Extract the (X, Y) coordinate from the center of the cell holding the provided text.  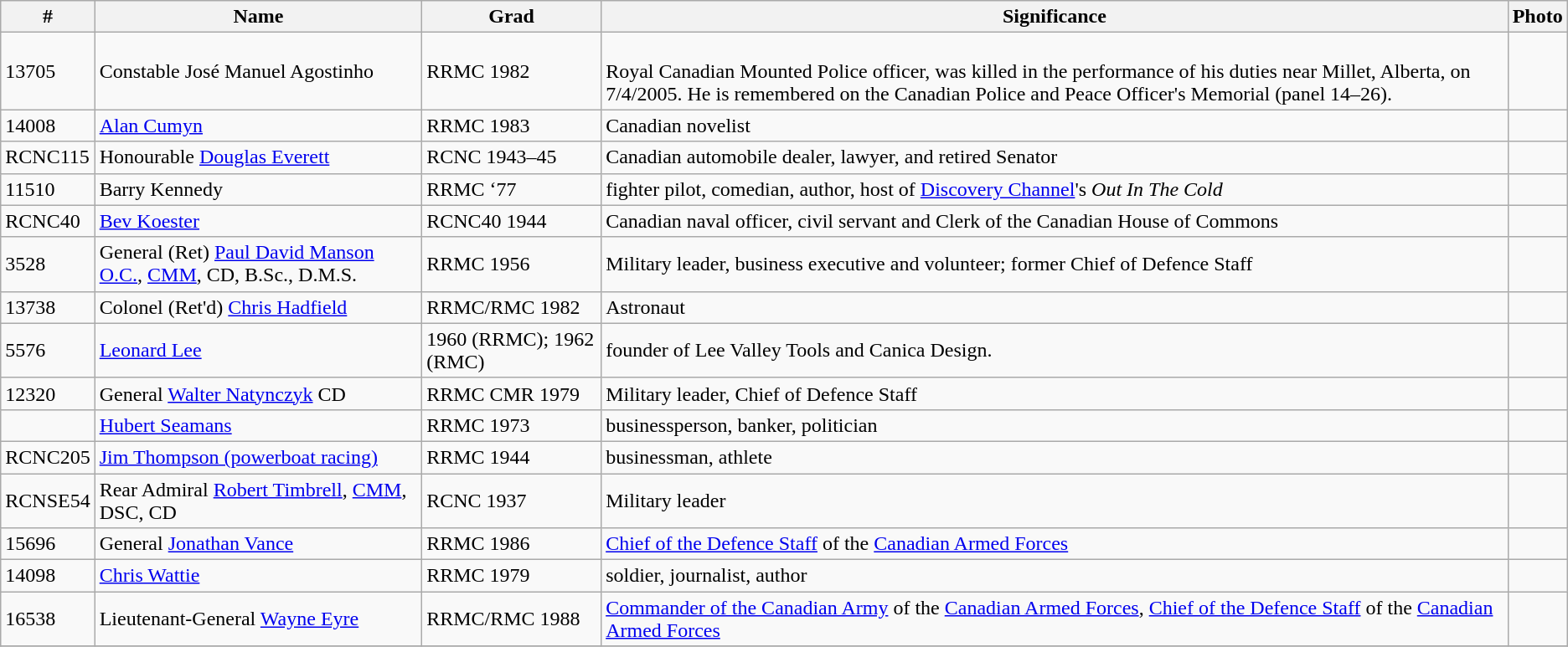
Significance (1055, 17)
Constable José Manuel Agostinho (258, 71)
16538 (48, 619)
RRMC ‘77 (512, 189)
13705 (48, 71)
Canadian novelist (1055, 126)
15696 (48, 544)
RRMC 1956 (512, 264)
RCNC205 (48, 457)
RRMC 1982 (512, 71)
Commander of the Canadian Army of the Canadian Armed Forces, Chief of the Defence Staff of the Canadian Armed Forces (1055, 619)
RRMC 1973 (512, 425)
fighter pilot, comedian, author, host of Discovery Channel's Out In The Cold (1055, 189)
RCNC40 1944 (512, 221)
Chris Wattie (258, 576)
Astronaut (1055, 307)
RRMC CMR 1979 (512, 393)
Colonel (Ret'd) Chris Hadfield (258, 307)
Leonard Lee (258, 350)
businessman, athlete (1055, 457)
Canadian naval officer, civil servant and Clerk of the Canadian House of Commons (1055, 221)
Canadian automobile dealer, lawyer, and retired Senator (1055, 157)
Barry Kennedy (258, 189)
RCNC40 (48, 221)
RRMC 1944 (512, 457)
Military leader, Chief of Defence Staff (1055, 393)
Hubert Seamans (258, 425)
Military leader (1055, 501)
14098 (48, 576)
Grad (512, 17)
RRMC/RMC 1982 (512, 307)
3528 (48, 264)
Military leader, business executive and volunteer; former Chief of Defence Staff (1055, 264)
RRMC 1983 (512, 126)
RCNC115 (48, 157)
Lieutenant-General Wayne Eyre (258, 619)
5576 (48, 350)
Honourable Douglas Everett (258, 157)
Alan Cumyn (258, 126)
14008 (48, 126)
Chief of the Defence Staff of the Canadian Armed Forces (1055, 544)
# (48, 17)
1960 (RRMC); 1962 (RMC) (512, 350)
Name (258, 17)
soldier, journalist, author (1055, 576)
11510 (48, 189)
Jim Thompson (powerboat racing) (258, 457)
13738 (48, 307)
RRMC 1986 (512, 544)
founder of Lee Valley Tools and Canica Design. (1055, 350)
RCNC 1943–45 (512, 157)
RCNSE54 (48, 501)
Bev Koester (258, 221)
General (Ret) Paul David Manson O.C., CMM, CD, B.Sc., D.M.S. (258, 264)
Photo (1538, 17)
Rear Admiral Robert Timbrell, CMM, DSC, CD (258, 501)
12320 (48, 393)
RCNC 1937 (512, 501)
General Jonathan Vance (258, 544)
RRMC/RMC 1988 (512, 619)
businessperson, banker, politician (1055, 425)
RRMC 1979 (512, 576)
General Walter Natynczyk CD (258, 393)
